Extract the (x, y) coordinate from the center of the cell holding the provided text.  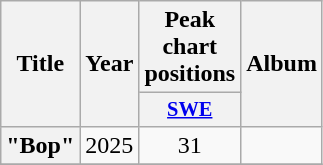
SWE (190, 110)
"Bop" (40, 145)
2025 (110, 145)
Peak chart positions (190, 47)
31 (190, 145)
Year (110, 64)
Album (282, 64)
Title (40, 64)
